Locate the cell with the specified text and output its (x, y) center coordinate. 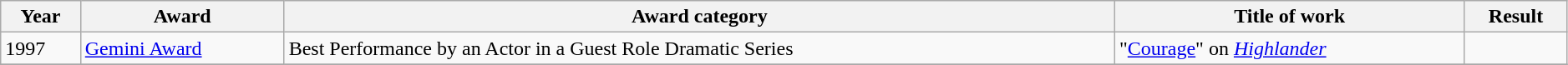
Year (41, 17)
1997 (41, 48)
Title of work (1289, 17)
"Courage" on Highlander (1289, 48)
Result (1516, 17)
Award (182, 17)
Best Performance by an Actor in a Guest Role Dramatic Series (699, 48)
Gemini Award (182, 48)
Award category (699, 17)
